Identify which cell holds the provided text, then report its [X, Y] central coordinate. 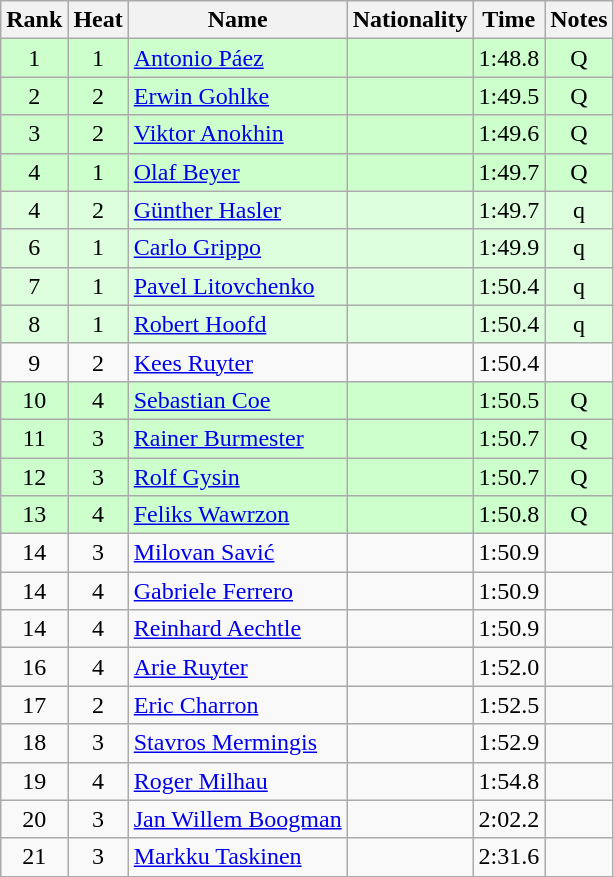
17 [34, 705]
Antonio Páez [238, 58]
1:49.6 [509, 134]
1:49.5 [509, 96]
Notes [579, 20]
18 [34, 743]
7 [34, 286]
2:02.2 [509, 819]
Name [238, 20]
9 [34, 362]
13 [34, 515]
16 [34, 667]
12 [34, 477]
Markku Taskinen [238, 857]
Olaf Beyer [238, 172]
Kees Ruyter [238, 362]
Erwin Gohlke [238, 96]
Nationality [410, 20]
Reinhard Aechtle [238, 629]
Roger Milhau [238, 781]
1:54.8 [509, 781]
1:50.8 [509, 515]
Arie Ruyter [238, 667]
Eric Charron [238, 705]
Milovan Savić [238, 553]
1:52.0 [509, 667]
Rank [34, 20]
Feliks Wawrzon [238, 515]
19 [34, 781]
Rainer Burmester [238, 438]
Sebastian Coe [238, 400]
Viktor Anokhin [238, 134]
1:50.5 [509, 400]
1:49.9 [509, 248]
1:52.9 [509, 743]
Jan Willem Boogman [238, 819]
6 [34, 248]
10 [34, 400]
11 [34, 438]
Rolf Gysin [238, 477]
Stavros Mermingis [238, 743]
2:31.6 [509, 857]
Robert Hoofd [238, 324]
Heat [98, 20]
20 [34, 819]
1:52.5 [509, 705]
1:48.8 [509, 58]
Carlo Grippo [238, 248]
Günther Hasler [238, 210]
21 [34, 857]
8 [34, 324]
Pavel Litovchenko [238, 286]
Gabriele Ferrero [238, 591]
Time [509, 20]
